Detect which cell encompasses the target text, then output its [x, y] center coordinate. 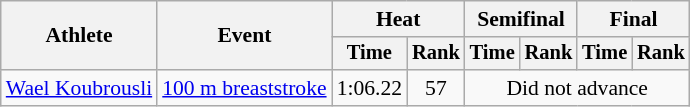
Athlete [79, 36]
Wael Koubrousli [79, 88]
Semifinal [521, 19]
Event [244, 36]
57 [436, 88]
1:06.22 [370, 88]
100 m breaststroke [244, 88]
Final [633, 19]
Heat [398, 19]
Did not advance [578, 88]
